Locate the cell with the specified text and output its (x, y) center coordinate. 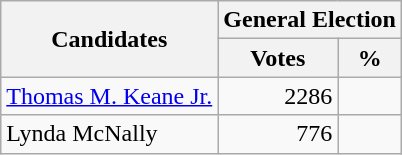
Lynda McNally (110, 134)
Votes (278, 58)
Thomas M. Keane Jr. (110, 96)
2286 (278, 96)
General Election (310, 20)
Candidates (110, 39)
% (370, 58)
776 (278, 134)
